Return [X, Y] of the center of cell containing provided text 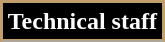
Technical staff [83, 22]
